Provide the (x, y) coordinate of the cell's center where the given text is located.  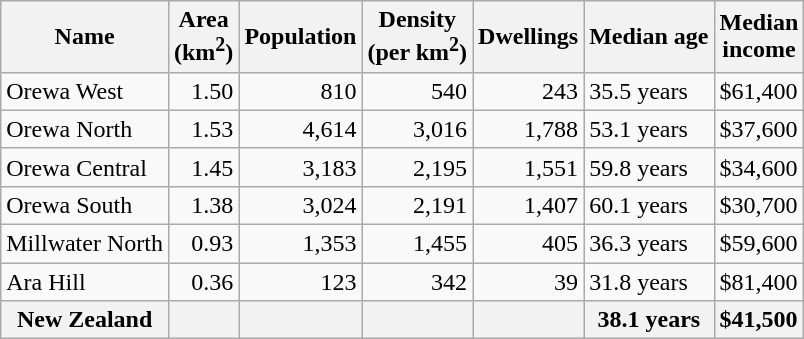
59.8 years (649, 167)
810 (300, 91)
Population (300, 37)
2,191 (418, 205)
0.36 (203, 282)
$34,600 (759, 167)
$81,400 (759, 282)
39 (528, 282)
Median age (649, 37)
405 (528, 244)
0.93 (203, 244)
Dwellings (528, 37)
3,016 (418, 129)
Ara Hill (85, 282)
35.5 years (649, 91)
Name (85, 37)
36.3 years (649, 244)
Orewa West (85, 91)
New Zealand (85, 320)
3,024 (300, 205)
38.1 years (649, 320)
31.8 years (649, 282)
$30,700 (759, 205)
1,353 (300, 244)
1,407 (528, 205)
53.1 years (649, 129)
Orewa North (85, 129)
Density(per km2) (418, 37)
1.45 (203, 167)
Orewa South (85, 205)
$61,400 (759, 91)
1,551 (528, 167)
$41,500 (759, 320)
243 (528, 91)
1,455 (418, 244)
540 (418, 91)
60.1 years (649, 205)
$59,600 (759, 244)
3,183 (300, 167)
1.50 (203, 91)
Area(km2) (203, 37)
Orewa Central (85, 167)
1.53 (203, 129)
Medianincome (759, 37)
342 (418, 282)
1,788 (528, 129)
123 (300, 282)
1.38 (203, 205)
Millwater North (85, 244)
4,614 (300, 129)
2,195 (418, 167)
$37,600 (759, 129)
